From the cell containing the given text, extract its center point as (X, Y) coordinate. 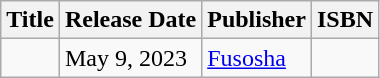
Fusosha (257, 58)
May 9, 2023 (130, 58)
Publisher (257, 20)
Title (30, 20)
ISBN (344, 20)
Release Date (130, 20)
